Pinpoint the cell where the given text exists, returning its (x, y) midpoint coordinate. 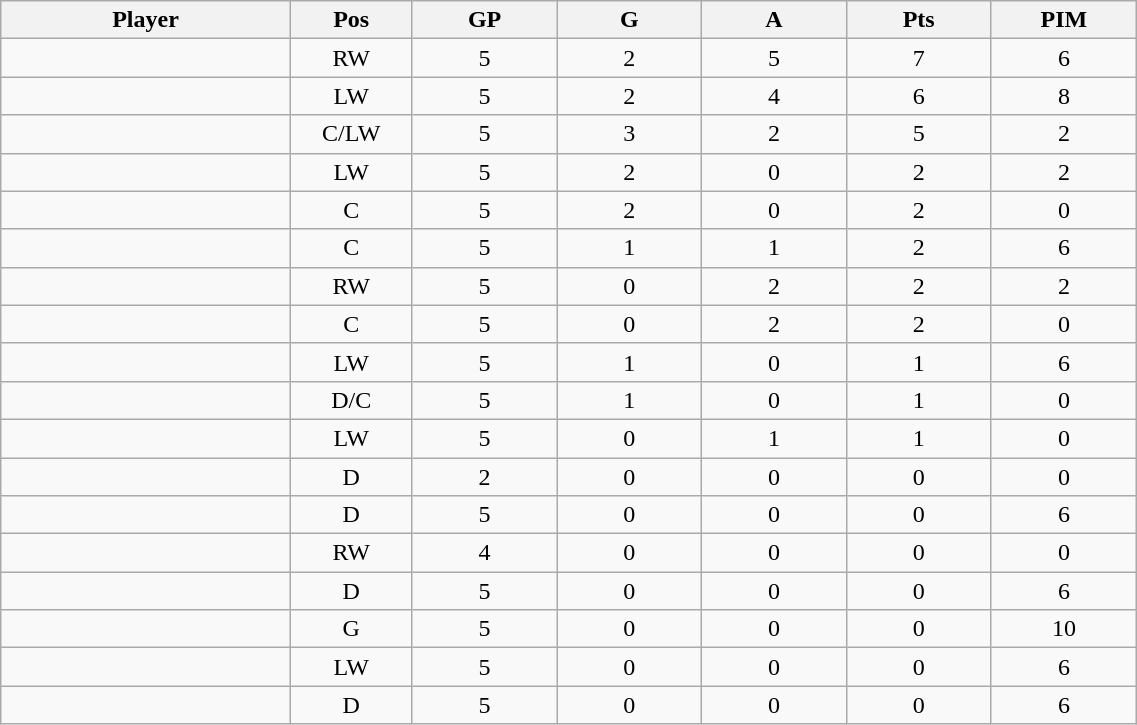
7 (918, 58)
3 (630, 134)
D/C (351, 400)
GP (484, 20)
Pts (918, 20)
C/LW (351, 134)
PIM (1064, 20)
8 (1064, 96)
A (774, 20)
10 (1064, 629)
Pos (351, 20)
Player (146, 20)
